Provide the (x, y) coordinate of the cell's center where the given text is located.  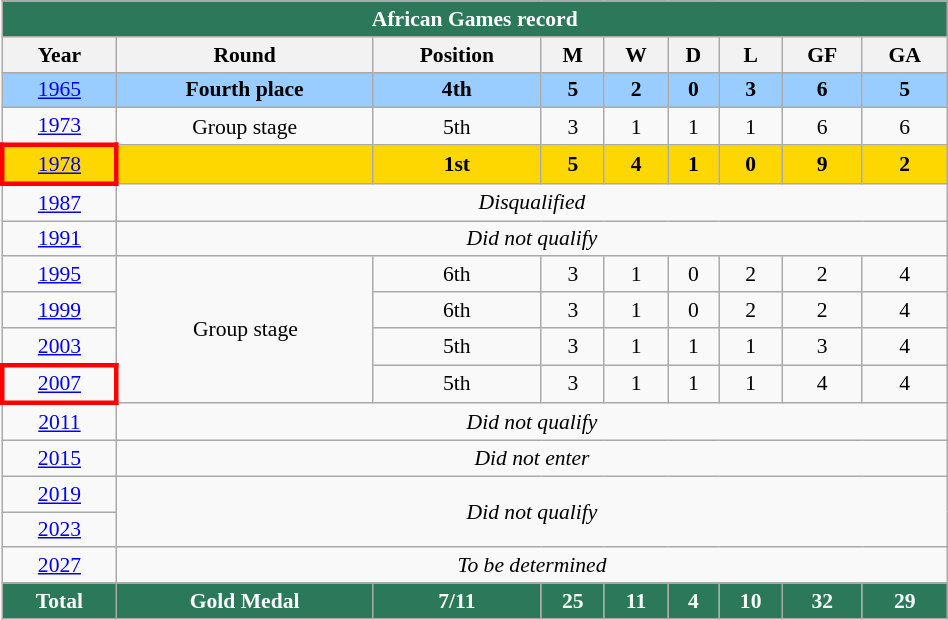
Fourth place (245, 90)
Disqualified (532, 202)
1987 (59, 202)
2011 (59, 422)
32 (822, 601)
11 (636, 601)
1st (458, 164)
2019 (59, 494)
4th (458, 90)
W (636, 55)
9 (822, 164)
1999 (59, 310)
M (572, 55)
D (694, 55)
African Games record (474, 19)
Gold Medal (245, 601)
2023 (59, 530)
Total (59, 601)
2015 (59, 459)
2003 (59, 346)
L (750, 55)
2027 (59, 566)
GF (822, 55)
1965 (59, 90)
1991 (59, 239)
1973 (59, 126)
7/11 (458, 601)
2007 (59, 384)
Position (458, 55)
1978 (59, 164)
Year (59, 55)
1995 (59, 275)
25 (572, 601)
10 (750, 601)
29 (904, 601)
To be determined (532, 566)
GA (904, 55)
Round (245, 55)
Did not enter (532, 459)
